Determine the [X, Y] coordinate at the center of the cell enclosing the given text.  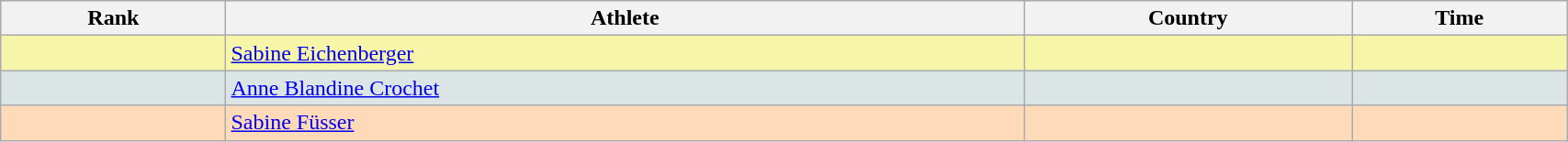
Athlete [625, 18]
Anne Blandine Crochet [625, 88]
Country [1189, 18]
Sabine Eichenberger [625, 53]
Rank [114, 18]
Sabine Füsser [625, 123]
Time [1460, 18]
